Identify which cell holds the provided text, then report its (x, y) central coordinate. 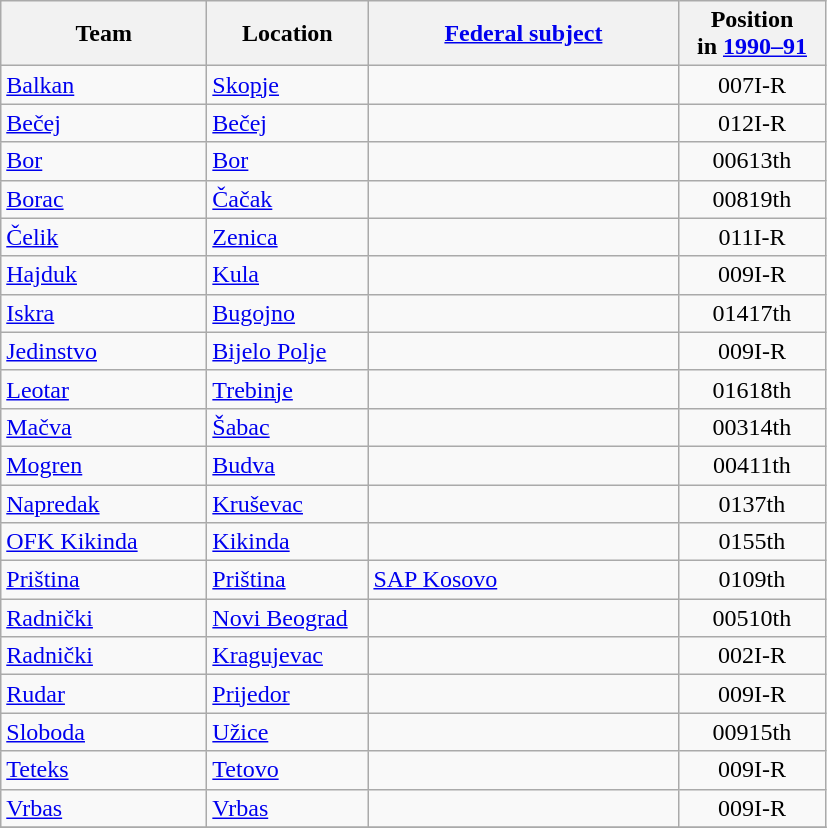
Zenica (288, 237)
Federal subject (524, 34)
Balkan (104, 85)
Iskra (104, 313)
Positionin 1990–91 (752, 34)
Kruševac (288, 503)
Jedinstvo (104, 351)
Užice (288, 732)
Teteks (104, 770)
002I-R (752, 656)
Bijelo Polje (288, 351)
Kragujevac (288, 656)
Hajduk (104, 275)
Šabac (288, 427)
Team (104, 34)
0155th (752, 542)
Prijedor (288, 694)
Tetovo (288, 770)
Kikinda (288, 542)
Čelik (104, 237)
00510th (752, 618)
Leotar (104, 389)
012I-R (752, 123)
Mogren (104, 465)
00915th (752, 732)
SAP Kosovo (524, 580)
Location (288, 34)
Budva (288, 465)
00613th (752, 161)
Skopje (288, 85)
Napredak (104, 503)
Kula (288, 275)
Rudar (104, 694)
Trebinje (288, 389)
01417th (752, 313)
00819th (752, 199)
011I-R (752, 237)
Čačak (288, 199)
Borac (104, 199)
01618th (752, 389)
Novi Beograd (288, 618)
0137th (752, 503)
0109th (752, 580)
Mačva (104, 427)
Bugojno (288, 313)
OFK Kikinda (104, 542)
00314th (752, 427)
Sloboda (104, 732)
007I-R (752, 85)
00411th (752, 465)
